Return [x, y] of the center of cell containing provided text 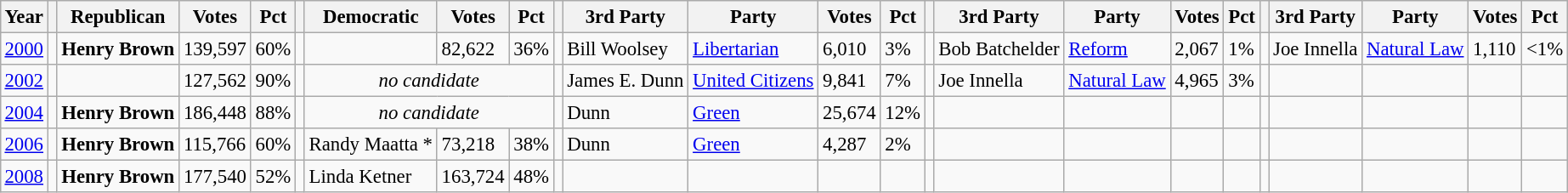
48% [531, 177]
Randy Maatta * [371, 145]
2,067 [1197, 48]
2000 [24, 48]
<1% [1545, 48]
Reform [1117, 48]
186,448 [216, 113]
4,965 [1197, 81]
25,674 [850, 113]
2006 [24, 145]
38% [531, 145]
7% [903, 81]
9,841 [850, 81]
52% [273, 177]
115,766 [216, 145]
Bob Batchelder [999, 48]
90% [273, 81]
88% [273, 113]
6,010 [850, 48]
2002 [24, 81]
Year [24, 17]
United Citizens [753, 81]
4,287 [850, 145]
73,218 [473, 145]
163,724 [473, 177]
2008 [24, 177]
127,562 [216, 81]
2% [903, 145]
1,110 [1496, 48]
Linda Ketner [371, 177]
Republican [118, 17]
James E. Dunn [626, 81]
Democratic [371, 17]
82,622 [473, 48]
36% [531, 48]
Libertarian [753, 48]
Bill Woolsey [626, 48]
139,597 [216, 48]
12% [903, 113]
2004 [24, 113]
177,540 [216, 177]
1% [1242, 48]
